Extract the [X, Y] coordinate from the center of the cell holding the provided text.  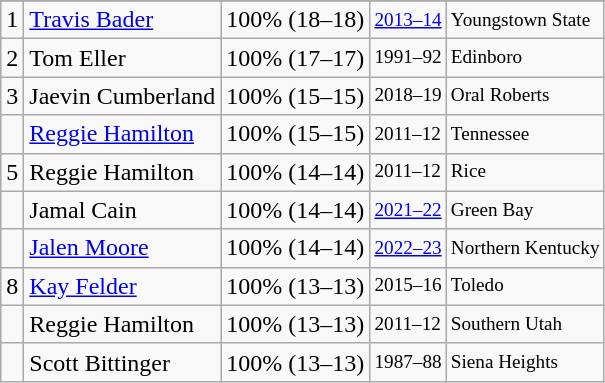
2013–14 [408, 20]
Jalen Moore [122, 248]
Tom Eller [122, 58]
2 [12, 58]
Siena Heights [525, 362]
1 [12, 20]
1991–92 [408, 58]
Toledo [525, 286]
Youngstown State [525, 20]
2018–19 [408, 96]
3 [12, 96]
5 [12, 172]
Jaevin Cumberland [122, 96]
Green Bay [525, 210]
Southern Utah [525, 324]
100% (18–18) [296, 20]
2015–16 [408, 286]
2022–23 [408, 248]
Jamal Cain [122, 210]
Oral Roberts [525, 96]
Scott Bittinger [122, 362]
8 [12, 286]
Northern Kentucky [525, 248]
Tennessee [525, 134]
1987–88 [408, 362]
2021–22 [408, 210]
Rice [525, 172]
Kay Felder [122, 286]
Edinboro [525, 58]
100% (17–17) [296, 58]
Travis Bader [122, 20]
